Detect which cell encompasses the target text, then output its [x, y] center coordinate. 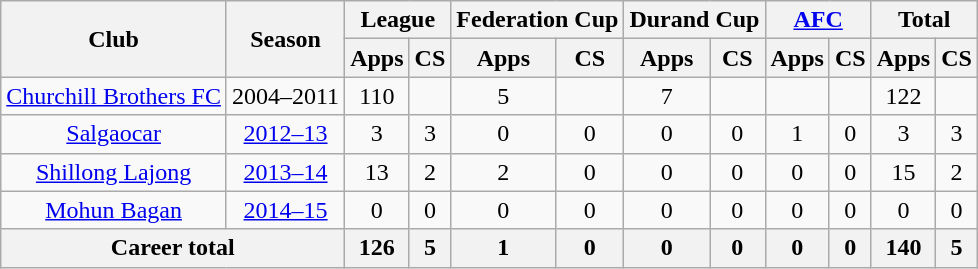
2013–14 [285, 172]
13 [377, 172]
Total [924, 20]
Mohun Bagan [114, 210]
2004–2011 [285, 96]
Durand Cup [694, 20]
2014–15 [285, 210]
Season [285, 39]
Career total [173, 248]
126 [377, 248]
Shillong Lajong [114, 172]
Club [114, 39]
122 [903, 96]
Salgaocar [114, 134]
2012–13 [285, 134]
Churchill Brothers FC [114, 96]
AFC [818, 20]
140 [903, 248]
Federation Cup [538, 20]
15 [903, 172]
7 [667, 96]
110 [377, 96]
League [398, 20]
